Scan for the cell matching the given text and deliver its (x, y) coordinate at center. 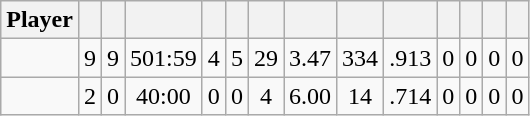
6.00 (310, 96)
40:00 (164, 96)
.913 (410, 58)
5 (236, 58)
.714 (410, 96)
3.47 (310, 58)
14 (360, 96)
501:59 (164, 58)
Player (40, 20)
2 (90, 96)
334 (360, 58)
29 (266, 58)
